For the text-containing cell, return its midpoint in (X, Y) coordinate format. 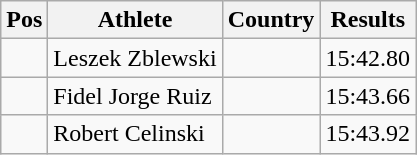
15:43.92 (368, 134)
Fidel Jorge Ruiz (135, 96)
15:42.80 (368, 58)
Country (271, 20)
Leszek Zblewski (135, 58)
Results (368, 20)
Pos (24, 20)
Athlete (135, 20)
Robert Celinski (135, 134)
15:43.66 (368, 96)
